Return [X, Y] of the center of cell containing provided text 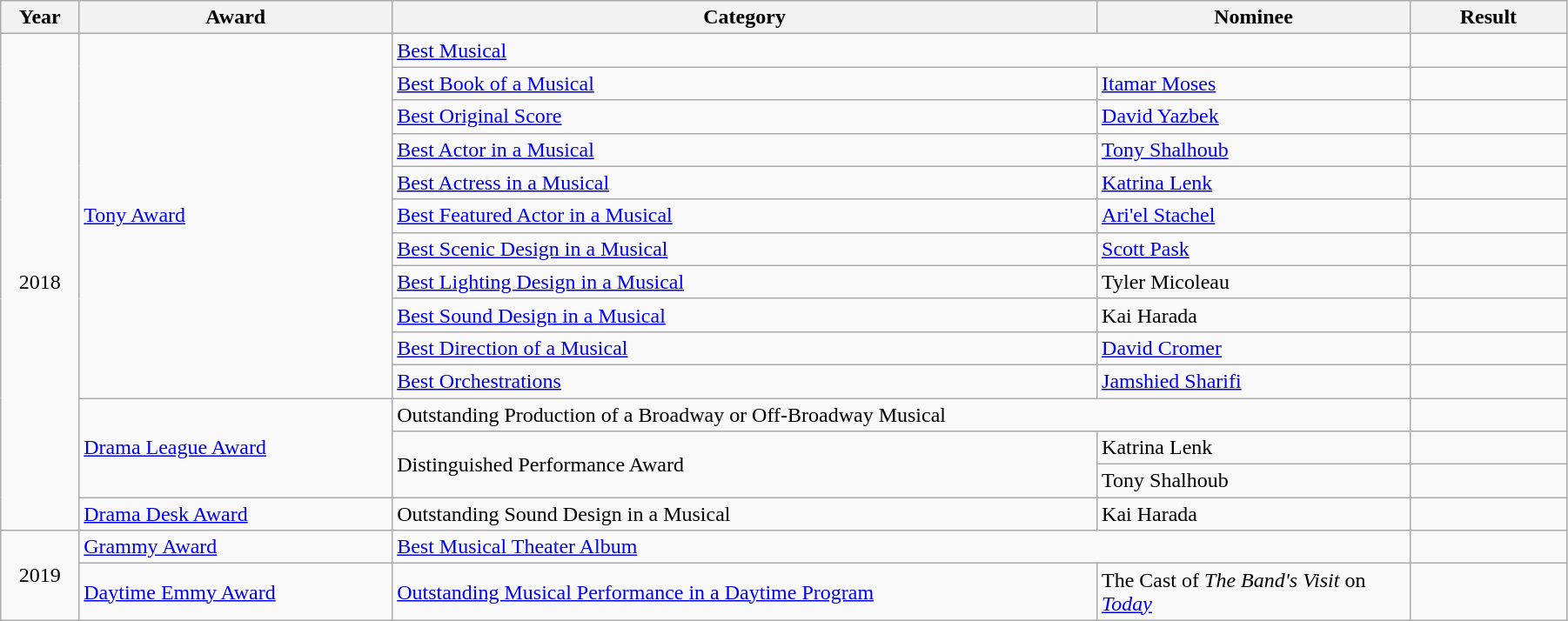
Best Original Score [745, 117]
David Cromer [1254, 348]
Best Musical [901, 50]
Outstanding Sound Design in a Musical [745, 514]
Best Actor in a Musical [745, 150]
Outstanding Musical Performance in a Daytime Program [745, 591]
David Yazbek [1254, 117]
Best Musical Theater Album [901, 547]
Best Actress in a Musical [745, 183]
Drama League Award [236, 448]
Nominee [1254, 17]
Best Featured Actor in a Musical [745, 216]
Grammy Award [236, 547]
Drama Desk Award [236, 514]
Best Direction of a Musical [745, 348]
Tony Award [236, 216]
Result [1488, 17]
Best Sound Design in a Musical [745, 315]
2019 [40, 576]
Best Book of a Musical [745, 83]
Tyler Micoleau [1254, 282]
2018 [40, 282]
Scott Pask [1254, 249]
Itamar Moses [1254, 83]
Jamshied Sharifi [1254, 381]
The Cast of The Band's Visit on Today [1254, 591]
Category [745, 17]
Best Lighting Design in a Musical [745, 282]
Best Orchestrations [745, 381]
Ari'el Stachel [1254, 216]
Distinguished Performance Award [745, 464]
Award [236, 17]
Year [40, 17]
Best Scenic Design in a Musical [745, 249]
Outstanding Production of a Broadway or Off-Broadway Musical [901, 415]
Daytime Emmy Award [236, 591]
